For the text-containing cell, return its midpoint in (x, y) coordinate format. 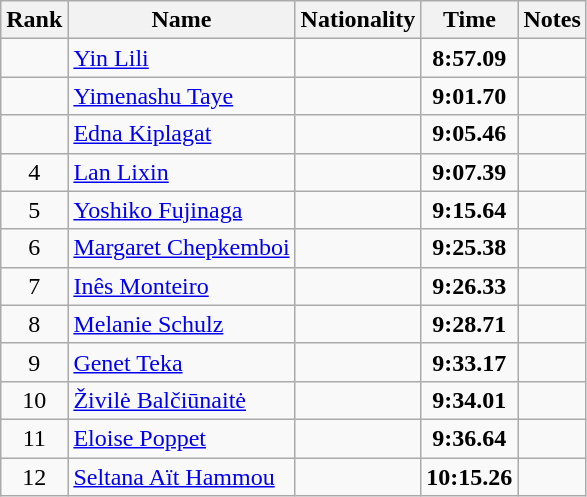
9:28.71 (470, 324)
Lan Lixin (182, 172)
Rank (34, 20)
Živilė Balčiūnaitė (182, 400)
Seltana Aït Hammou (182, 477)
9:05.46 (470, 134)
9:07.39 (470, 172)
Nationality (358, 20)
4 (34, 172)
Inês Monteiro (182, 286)
7 (34, 286)
9:36.64 (470, 438)
9:01.70 (470, 96)
Notes (552, 20)
9:25.38 (470, 248)
Edna Kiplagat (182, 134)
Margaret Chepkemboi (182, 248)
9:15.64 (470, 210)
10 (34, 400)
12 (34, 477)
8 (34, 324)
Yoshiko Fujinaga (182, 210)
Genet Teka (182, 362)
11 (34, 438)
9:33.17 (470, 362)
10:15.26 (470, 477)
Eloise Poppet (182, 438)
Name (182, 20)
9 (34, 362)
9:26.33 (470, 286)
5 (34, 210)
Yin Lili (182, 58)
Melanie Schulz (182, 324)
8:57.09 (470, 58)
6 (34, 248)
9:34.01 (470, 400)
Time (470, 20)
Yimenashu Taye (182, 96)
